Scan for the cell matching the given text and deliver its (X, Y) coordinate at center. 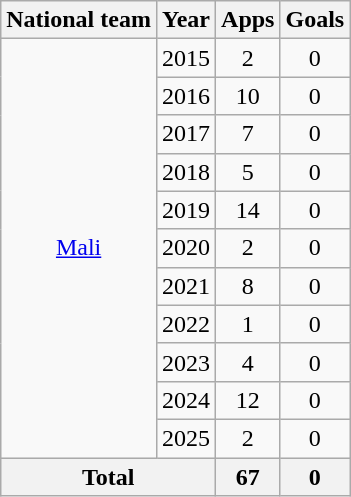
8 (248, 286)
2015 (186, 58)
Apps (248, 20)
1 (248, 324)
Total (108, 477)
Goals (315, 20)
Mali (79, 248)
2019 (186, 210)
4 (248, 362)
Year (186, 20)
2022 (186, 324)
7 (248, 134)
National team (79, 20)
10 (248, 96)
2021 (186, 286)
2017 (186, 134)
2023 (186, 362)
5 (248, 172)
2018 (186, 172)
14 (248, 210)
2016 (186, 96)
67 (248, 477)
2020 (186, 248)
12 (248, 400)
2024 (186, 400)
2025 (186, 438)
